Output the [X, Y] coordinate of the center of the cell containing the given text.  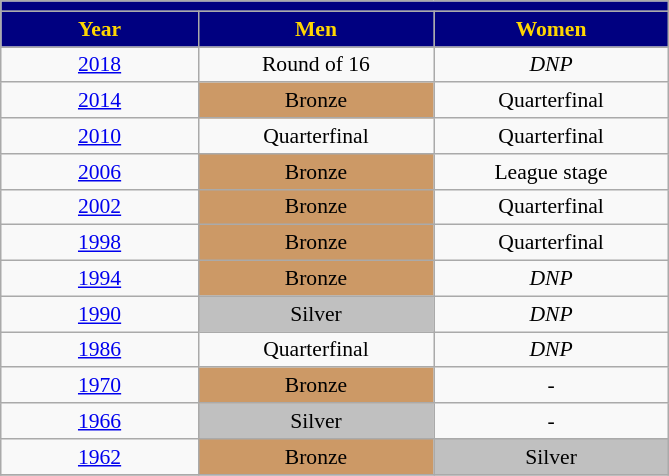
Women [552, 29]
1994 [100, 279]
1970 [100, 386]
Men [316, 29]
2010 [100, 136]
2002 [100, 207]
1990 [100, 314]
1986 [100, 350]
2006 [100, 172]
Round of 16 [316, 65]
1998 [100, 243]
1966 [100, 421]
2014 [100, 101]
League stage [552, 172]
1962 [100, 457]
2018 [100, 65]
Year [100, 29]
